Capture the cell that displays the provided text and extract its (x, y) central coordinate. 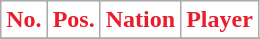
Nation (140, 20)
Pos. (74, 20)
No. (24, 20)
Player (220, 20)
